From the cell containing the given text, extract its center point as [x, y] coordinate. 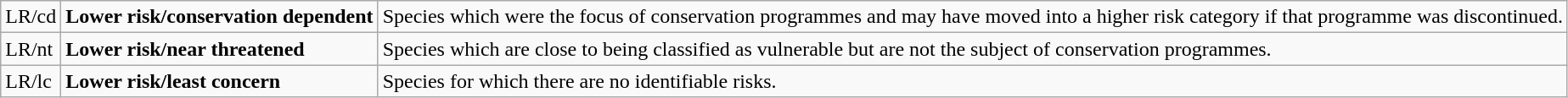
LR/cd [31, 17]
Species which were the focus of conservation programmes and may have moved into a higher risk category if that programme was discontinued. [973, 17]
Species for which there are no identifiable risks. [973, 81]
LR/lc [31, 81]
LR/nt [31, 49]
Lower risk/near threatened [219, 49]
Lower risk/conservation dependent [219, 17]
Species which are close to being classified as vulnerable but are not the subject of conservation programmes. [973, 49]
Lower risk/least concern [219, 81]
